Return (x, y) of the center of cell containing provided text 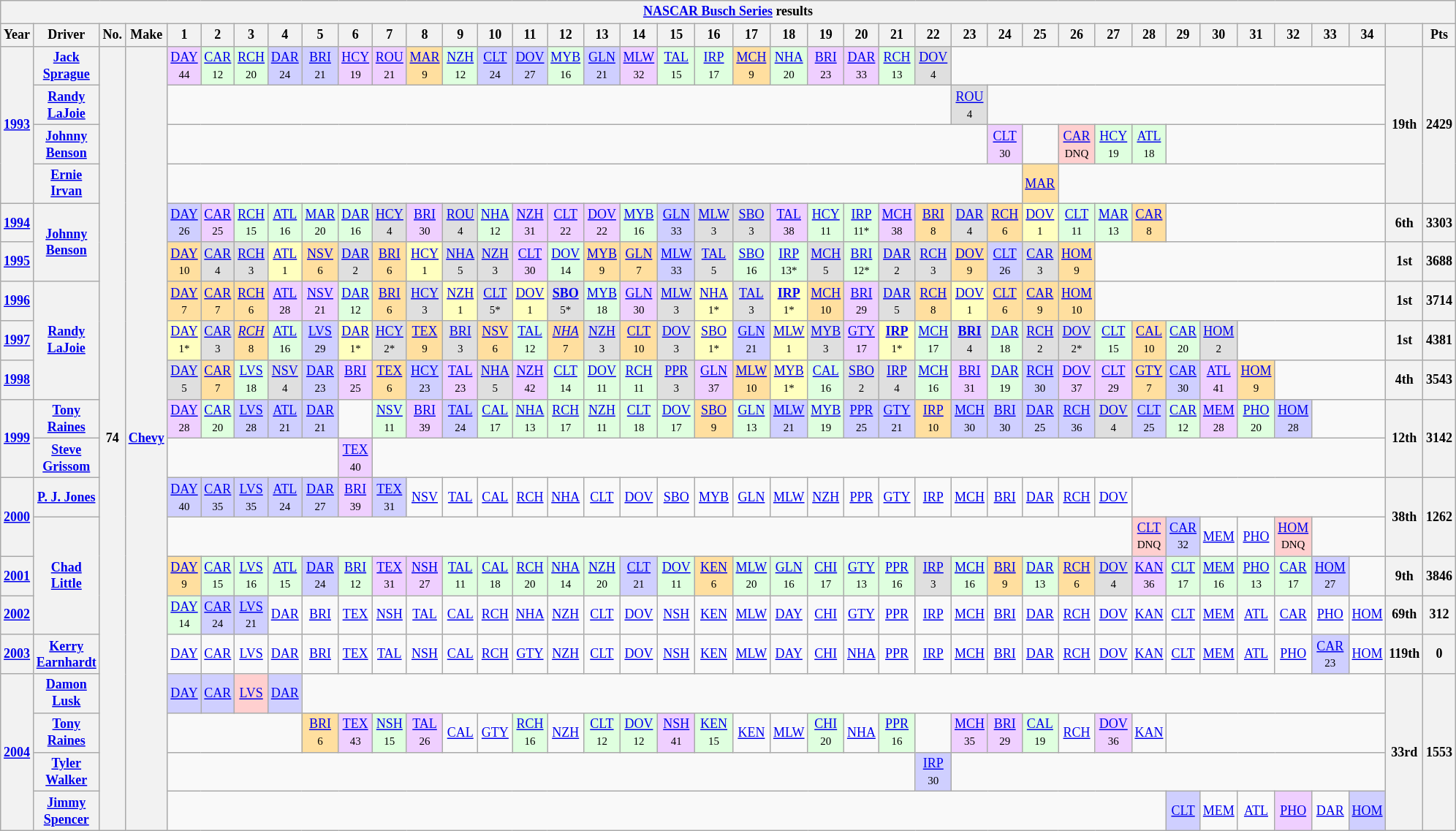
20 (862, 35)
MYB9 (602, 262)
BRI4 (970, 341)
24 (1004, 35)
DAR16 (355, 223)
HCY1 (425, 262)
ROU21 (389, 66)
CAR9 (1040, 301)
2000 (18, 516)
DAR5 (897, 301)
Kerry Earnhardt (66, 654)
CARDNQ (1077, 144)
BRI3 (460, 341)
22 (933, 35)
MCH30 (970, 419)
CLT29 (1113, 379)
14 (639, 35)
IRP13* (789, 262)
17 (751, 35)
3303 (1440, 223)
DAR4 (970, 223)
NSV (425, 497)
25 (1040, 35)
DAR21 (320, 419)
DAR1* (355, 341)
1997 (18, 341)
CLT10 (639, 341)
DOV9 (970, 262)
TAL15 (677, 66)
IRP11* (862, 223)
LVS35 (251, 497)
MYB1* (789, 379)
MCH10 (826, 301)
DOV27 (530, 66)
IRP17 (713, 66)
CLT26 (1004, 262)
30 (1218, 35)
KEN6 (713, 576)
HOM10 (1077, 301)
DAR23 (320, 379)
3142 (1440, 439)
NZH42 (530, 379)
MLW20 (751, 576)
NSV21 (320, 301)
DOV36 (1113, 733)
TAL5 (713, 262)
PPR3 (677, 379)
HOMDNQ (1294, 536)
38th (1405, 516)
CLT15 (1113, 341)
CLT11 (1077, 223)
BRI12* (862, 262)
33 (1330, 35)
TAL26 (425, 733)
MLW1 (789, 341)
GLN30 (639, 301)
ATL21 (285, 419)
1999 (18, 439)
KEN15 (713, 733)
CAR32 (1183, 536)
12th (1405, 439)
26 (1077, 35)
CAR30 (1183, 379)
Jack Sprague (66, 66)
Driver (66, 35)
19th (1405, 124)
HOM27 (1330, 576)
ATL18 (1149, 144)
LVS29 (320, 341)
GLN37 (713, 379)
NZH31 (530, 223)
SBO16 (751, 262)
GLN (751, 497)
DAY9 (184, 576)
TEX9 (425, 341)
TAL24 (460, 419)
ATL41 (1218, 379)
GTY21 (897, 419)
GLN13 (751, 419)
CLT12 (602, 733)
IRP3 (933, 576)
GLN7 (639, 262)
NSV11 (389, 419)
29 (1183, 35)
6 (355, 35)
MEM16 (1218, 576)
10 (496, 35)
21 (897, 35)
Steve Grissom (66, 458)
1998 (18, 379)
DAR27 (320, 497)
MLW10 (751, 379)
ATL28 (285, 301)
CAR4 (218, 262)
DOV3 (677, 341)
SBO5* (566, 301)
BRI21 (320, 66)
33rd (1405, 753)
Chevy (146, 439)
HCY11 (826, 223)
GTY7 (1149, 379)
MCH17 (933, 341)
CLT6 (1004, 301)
SBO9 (713, 419)
4381 (1440, 341)
IRP4 (897, 379)
GLN16 (789, 576)
MLW32 (639, 66)
NHA12 (496, 223)
CAR25 (218, 223)
NHA1* (713, 301)
DOV2* (1077, 341)
31 (1256, 35)
TAL11 (460, 576)
23 (970, 35)
CLT25 (1149, 419)
CHI17 (826, 576)
NZH1 (460, 301)
TAL3 (751, 301)
CLTDNQ (1149, 536)
NSH15 (389, 733)
DOV22 (602, 223)
2004 (18, 753)
SBO2 (862, 379)
3714 (1440, 301)
NHA14 (566, 576)
PHO13 (1256, 576)
4 (285, 35)
8 (425, 35)
DAR25 (1040, 419)
DOV14 (566, 262)
19 (826, 35)
P. J. Jones (66, 497)
12 (566, 35)
DAR12 (355, 301)
NZH11 (602, 419)
9th (1405, 576)
DOV12 (639, 733)
9 (460, 35)
TEX40 (355, 458)
LVS28 (251, 419)
ATL1 (285, 262)
CLT21 (639, 576)
DAR18 (1004, 341)
Damon Lusk (66, 694)
69th (1405, 615)
MEM28 (1218, 419)
Ernie Irvan (66, 183)
RCH17 (566, 419)
CAL16 (826, 379)
3543 (1440, 379)
IRP30 (933, 772)
7 (389, 35)
RCH2 (1040, 341)
DAR33 (862, 66)
MYB (713, 497)
LVS16 (251, 576)
RCH13 (897, 66)
DAY14 (184, 615)
HCY3 (425, 301)
CAL19 (1040, 733)
119th (1405, 654)
RCH15 (251, 223)
LVS18 (251, 379)
CAL17 (496, 419)
CAL10 (1149, 341)
GLN33 (677, 223)
CAR15 (218, 576)
ATL15 (285, 576)
Tyler Walker (66, 772)
MYB3 (826, 341)
RCH36 (1077, 419)
DAY5 (184, 379)
DAY40 (184, 497)
DAY44 (184, 66)
MAR (1040, 183)
2002 (18, 615)
BRI31 (970, 379)
312 (1440, 615)
11 (530, 35)
MYB19 (826, 419)
MLW21 (789, 419)
2 (218, 35)
1262 (1440, 516)
HCY23 (425, 379)
MYB18 (602, 301)
NSH27 (425, 576)
TAL23 (460, 379)
2001 (18, 576)
15 (677, 35)
1553 (1440, 753)
NSH41 (677, 733)
DAY28 (184, 419)
CLT22 (566, 223)
NZH20 (602, 576)
5 (320, 35)
HOM28 (1294, 419)
2429 (1440, 124)
MLW33 (677, 262)
MCH35 (970, 733)
NSV4 (285, 379)
1 (184, 35)
2003 (18, 654)
DOV17 (677, 419)
18 (789, 35)
CLT14 (566, 379)
DAY7 (184, 301)
DAY1* (184, 341)
CLT18 (639, 419)
DAR13 (1040, 576)
SBO1* (713, 341)
BRI9 (1004, 576)
TAL38 (789, 223)
CHI20 (826, 733)
RCH30 (1040, 379)
1995 (18, 262)
CLT17 (1183, 576)
28 (1149, 35)
Year (18, 35)
RCH11 (639, 379)
74 (113, 439)
DOV37 (1077, 379)
CAL18 (496, 576)
Pts (1440, 35)
6th (1405, 223)
TEX6 (389, 379)
CAR24 (218, 615)
BRI25 (355, 379)
PHO20 (1256, 419)
RCH16 (530, 733)
MAR13 (1113, 223)
32 (1294, 35)
SBO (677, 497)
NHA13 (530, 419)
CLT5* (496, 301)
DAY10 (184, 262)
HCY2* (389, 341)
BRI8 (933, 223)
CLT24 (496, 66)
DAR19 (1004, 379)
NZH12 (460, 66)
BRI12 (355, 576)
13 (602, 35)
SBO3 (751, 223)
GTY13 (862, 576)
0 (1440, 654)
NASCAR Busch Series results (728, 12)
NHA7 (566, 341)
MCH9 (751, 66)
MCH5 (826, 262)
CAR17 (1294, 576)
CAR35 (218, 497)
Chad Little (66, 576)
HCY4 (389, 223)
3 (251, 35)
MCH38 (897, 223)
KAN36 (1149, 576)
HOM2 (1218, 341)
DAY26 (184, 223)
1993 (18, 124)
3846 (1440, 576)
CAR8 (1149, 223)
No. (113, 35)
3688 (1440, 262)
4th (1405, 379)
MAR20 (320, 223)
ATL24 (285, 497)
TEX43 (355, 733)
LVS21 (251, 615)
NHA20 (789, 66)
BRI23 (826, 66)
16 (713, 35)
1994 (18, 223)
IRP10 (933, 419)
CAR23 (1330, 654)
Jimmy Spencer (66, 811)
TAL12 (530, 341)
34 (1367, 35)
PPR25 (862, 419)
1996 (18, 301)
MAR9 (425, 66)
Make (146, 35)
GTY17 (862, 341)
27 (1113, 35)
